Detect which cell encompasses the target text, then output its (X, Y) center coordinate. 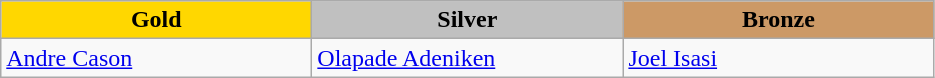
Andre Cason (156, 58)
Gold (156, 20)
Joel Isasi (778, 58)
Bronze (778, 20)
Olapade Adeniken (468, 58)
Silver (468, 20)
